Return the (X, Y) coordinate for the center point of the cell that contains the specified text.  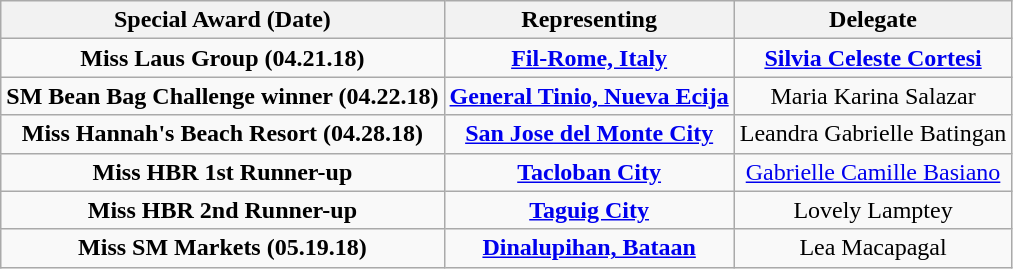
Tacloban City (589, 172)
Silvia Celeste Cortesi (873, 58)
Representing (589, 20)
Delegate (873, 20)
Leandra Gabrielle Batingan (873, 134)
Gabrielle Camille Basiano (873, 172)
General Tinio, Nueva Ecija (589, 96)
Lovely Lamptey (873, 210)
Special Award (Date) (222, 20)
Fil-Rome, Italy (589, 58)
San Jose del Monte City (589, 134)
Maria Karina Salazar (873, 96)
Miss HBR 1st Runner-up (222, 172)
Miss HBR 2nd Runner-up (222, 210)
Miss SM Markets (05.19.18) (222, 248)
SM Bean Bag Challenge winner (04.22.18) (222, 96)
Dinalupihan, Bataan (589, 248)
Miss Laus Group (04.21.18) (222, 58)
Miss Hannah's Beach Resort (04.28.18) (222, 134)
Taguig City (589, 210)
Lea Macapagal (873, 248)
